Scan for the cell matching the given text and deliver its [X, Y] coordinate at center. 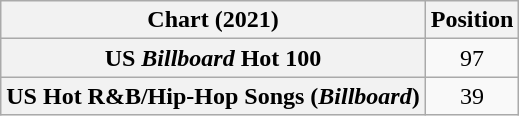
US Billboard Hot 100 [213, 58]
97 [472, 58]
Chart (2021) [213, 20]
Position [472, 20]
US Hot R&B/Hip-Hop Songs (Billboard) [213, 96]
39 [472, 96]
